Pinpoint the cell where the given text exists, returning its (x, y) midpoint coordinate. 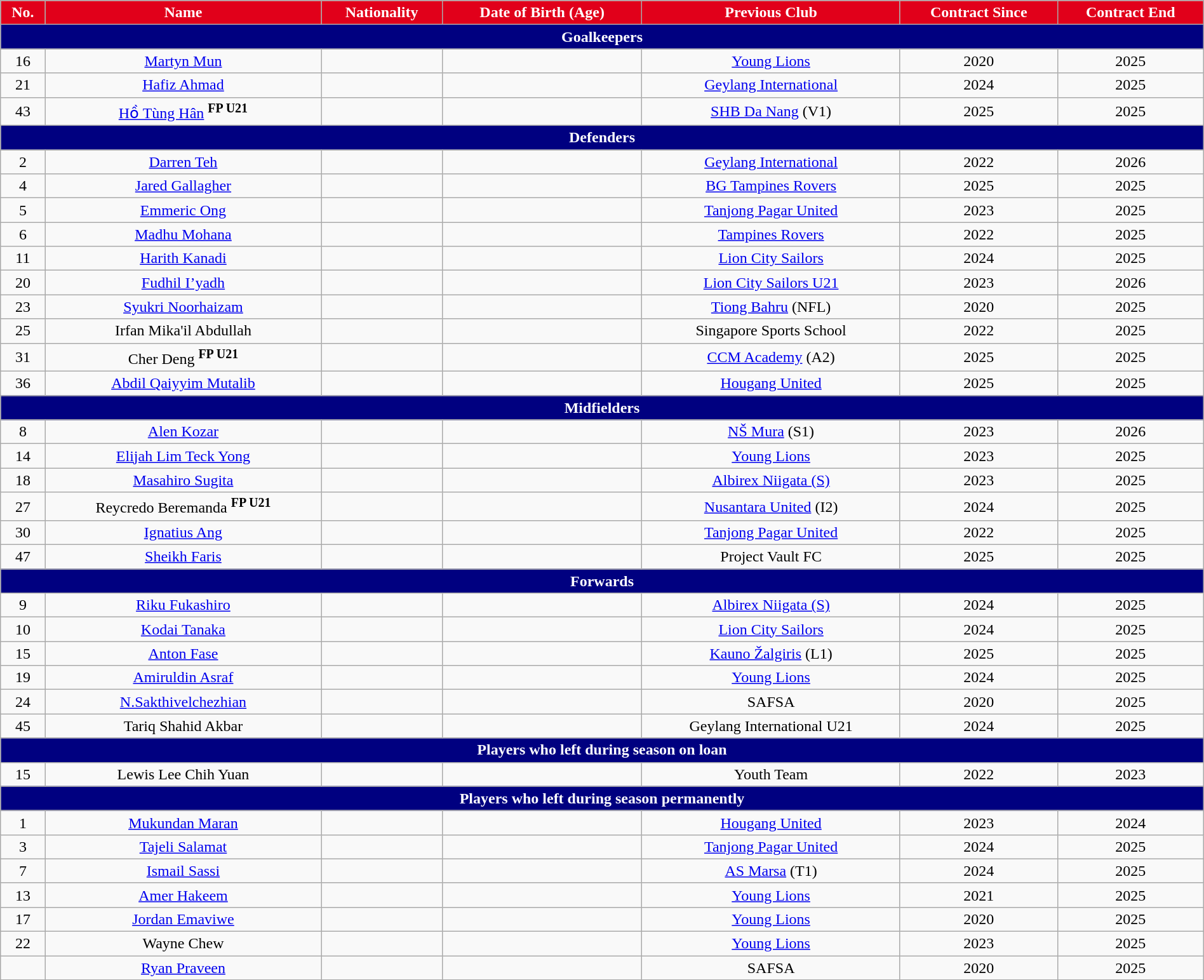
Riku Fukashiro (183, 605)
Abdil Qaiyyim Mutalib (183, 384)
30 (23, 533)
Contract Since (979, 13)
AS Marsa (T1) (771, 871)
Nationality (382, 13)
Lewis Lee Chih Yuan (183, 774)
Tiong Bahru (NFL) (771, 307)
Previous Club (771, 13)
Anton Fase (183, 654)
Wayne Chew (183, 944)
Hồ Tùng Hân FP U21 (183, 112)
47 (23, 557)
Ryan Praveen (183, 968)
10 (23, 629)
22 (23, 944)
Forwards (602, 581)
Players who left during season on loan (602, 750)
NŠ Mura (S1) (771, 432)
Contract End (1130, 13)
Ismail Sassi (183, 871)
Martyn Mun (183, 61)
Defenders (602, 138)
Project Vault FC (771, 557)
Fudhil I’yadh (183, 283)
Midfielders (602, 408)
25 (23, 331)
18 (23, 480)
Name (183, 13)
Jordan Emaviwe (183, 920)
23 (23, 307)
Alen Kozar (183, 432)
19 (23, 678)
45 (23, 726)
Cher Deng FP U21 (183, 357)
Syukri Noorhaizam (183, 307)
No. (23, 13)
BG Tampines Rovers (771, 186)
13 (23, 895)
11 (23, 258)
1 (23, 822)
Hafiz Ahmad (183, 85)
3 (23, 847)
36 (23, 384)
Tajeli Salamat (183, 847)
Ignatius Ang (183, 533)
7 (23, 871)
Reycredo Beremanda FP U21 (183, 507)
Kauno Žalgiris (L1) (771, 654)
Geylang International U21 (771, 726)
Singapore Sports School (771, 331)
9 (23, 605)
Madhu Mohana (183, 234)
14 (23, 456)
Tariq Shahid Akbar (183, 726)
Mukundan Maran (183, 822)
CCM Academy (A2) (771, 357)
SHB Da Nang (V1) (771, 112)
Lion City Sailors U21 (771, 283)
8 (23, 432)
43 (23, 112)
Jared Gallagher (183, 186)
Nusantara United (I2) (771, 507)
2 (23, 162)
Goalkeepers (602, 37)
27 (23, 507)
20 (23, 283)
Amiruldin Asraf (183, 678)
Masahiro Sugita (183, 480)
6 (23, 234)
Sheikh Faris (183, 557)
5 (23, 210)
Youth Team (771, 774)
Emmeric Ong (183, 210)
17 (23, 920)
2021 (979, 895)
Harith Kanadi (183, 258)
4 (23, 186)
Players who left during season permanently (602, 798)
Darren Teh (183, 162)
Irfan Mika'il Abdullah (183, 331)
Date of Birth (Age) (542, 13)
24 (23, 702)
16 (23, 61)
Amer Hakeem (183, 895)
31 (23, 357)
N.Sakthivelchezhian (183, 702)
Kodai Tanaka (183, 629)
21 (23, 85)
Elijah Lim Teck Yong (183, 456)
Tampines Rovers (771, 234)
